For the text-containing cell, return its midpoint in (x, y) coordinate format. 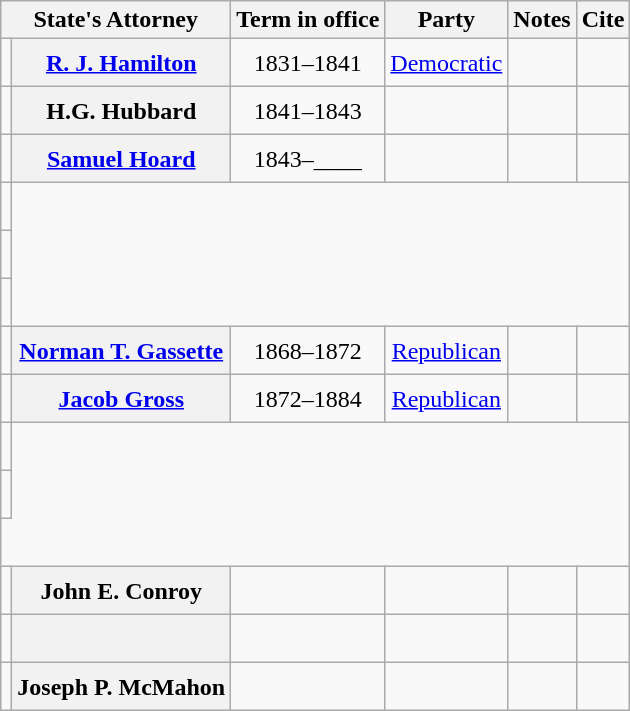
Democratic (446, 63)
1868–1872 (308, 351)
Party (446, 20)
R. J. Hamilton (122, 63)
1843–____ (308, 159)
Cite (603, 20)
1831–1841 (308, 63)
Joseph P. McMahon (122, 687)
Notes (542, 20)
Samuel Hoard (122, 159)
Term in office (308, 20)
John E. Conroy (122, 591)
State's Attorney (116, 20)
H.G. Hubbard (122, 111)
Jacob Gross (122, 399)
1841–1843 (308, 111)
Norman T. Gassette (122, 351)
1872–1884 (308, 399)
